Search for the cell housing the specified text and yield its [x, y] center coordinate. 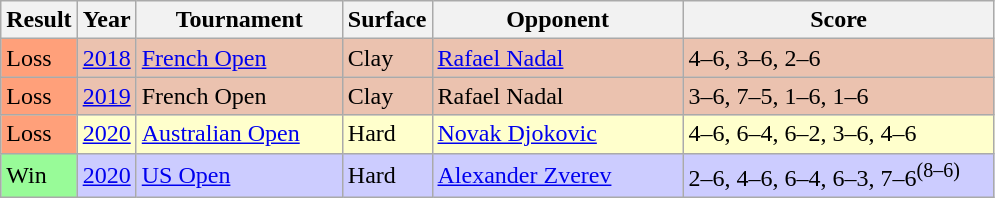
2–6, 4–6, 6–4, 6–3, 7–6(8–6) [838, 176]
4–6, 6–4, 6–2, 3–6, 4–6 [838, 134]
Australian Open [239, 134]
4–6, 3–6, 2–6 [838, 58]
US Open [239, 176]
Win [39, 176]
Score [838, 20]
2019 [106, 96]
Novak Djokovic [558, 134]
Result [39, 20]
Surface [387, 20]
Opponent [558, 20]
Tournament [239, 20]
Year [106, 20]
Alexander Zverev [558, 176]
2018 [106, 58]
3–6, 7–5, 1–6, 1–6 [838, 96]
